Determine the (X, Y) coordinate at the center of the cell enclosing the given text.  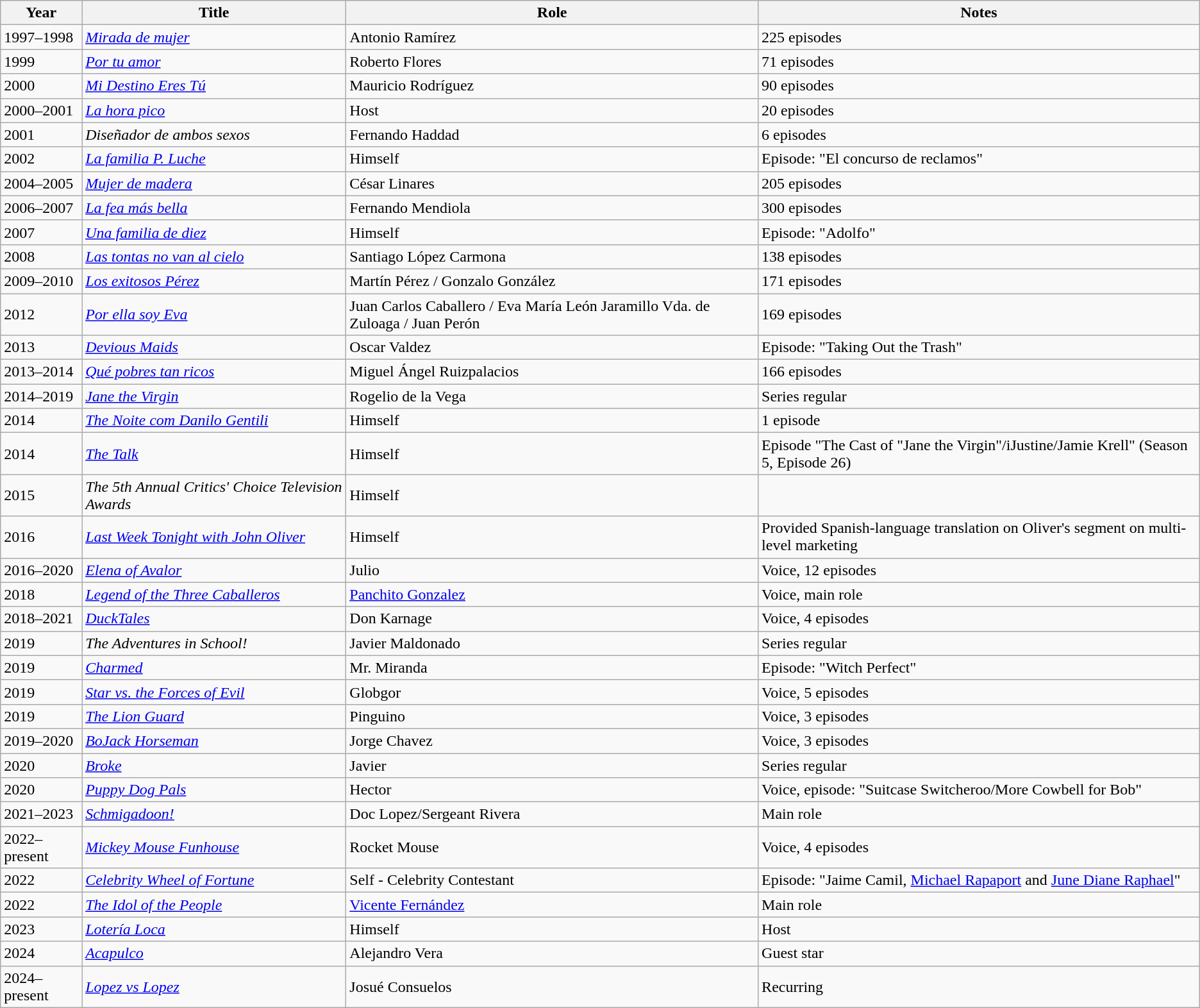
205 episodes (979, 183)
Voice, episode: "Suitcase Switcheroo/More Cowbell for Bob" (979, 790)
Recurring (979, 986)
Martín Pérez / Gonzalo González (553, 281)
Hector (553, 790)
Rocket Mouse (553, 848)
2018 (41, 594)
2000–2001 (41, 110)
2007 (41, 232)
169 episodes (979, 314)
1 episode (979, 421)
Fernando Haddad (553, 135)
Julio (553, 570)
Mickey Mouse Funhouse (214, 848)
Year (41, 13)
138 episodes (979, 256)
BoJack Horseman (214, 741)
Josué Consuelos (553, 986)
300 episodes (979, 208)
71 episodes (979, 62)
Antonio Ramírez (553, 37)
Javier Maldonado (553, 643)
Puppy Dog Pals (214, 790)
Fernando Mendiola (553, 208)
Self - Celebrity Contestant (553, 880)
1999 (41, 62)
2008 (41, 256)
2009–2010 (41, 281)
Episode "The Cast of "Jane the Virgin"/iJustine/Jamie Krell" (Season 5, Episode 26) (979, 454)
La fea más bella (214, 208)
Panchito Gonzalez (553, 594)
2006–2007 (41, 208)
2015 (41, 495)
La hora pico (214, 110)
2019–2020 (41, 741)
Title (214, 13)
Juan Carlos Caballero / Eva María León Jaramillo Vda. de Zuloaga / Juan Perón (553, 314)
20 episodes (979, 110)
166 episodes (979, 372)
2001 (41, 135)
Mirada de mujer (214, 37)
Elena of Avalor (214, 570)
Javier (553, 765)
Episode: "El concurso de reclamos" (979, 159)
Devious Maids (214, 348)
2012 (41, 314)
Vicente Fernández (553, 905)
Doc Lopez/Sergeant Rivera (553, 814)
Star vs. the Forces of Evil (214, 692)
Legend of the Three Caballeros (214, 594)
Voice, main role (979, 594)
6 episodes (979, 135)
Mauricio Rodríguez (553, 86)
Notes (979, 13)
2024–present (41, 986)
Rogelio de la Vega (553, 396)
Provided Spanish-language translation on Oliver's segment on multi-level marketing (979, 537)
The Talk (214, 454)
Qué pobres tan ricos (214, 372)
La familia P. Luche (214, 159)
2004–2005 (41, 183)
DuckTales (214, 619)
Acapulco (214, 953)
Diseñador de ambos sexos (214, 135)
2016–2020 (41, 570)
Por tu amor (214, 62)
Por ella soy Eva (214, 314)
Lotería Loca (214, 929)
2023 (41, 929)
2022–present (41, 848)
Guest star (979, 953)
Alejandro Vera (553, 953)
2021–2023 (41, 814)
César Linares (553, 183)
Globgor (553, 692)
2018–2021 (41, 619)
Una familia de diez (214, 232)
Charmed (214, 668)
The Adventures in School! (214, 643)
Los exitosos Pérez (214, 281)
225 episodes (979, 37)
2013–2014 (41, 372)
Jorge Chavez (553, 741)
Role (553, 13)
Pinguino (553, 716)
Lopez vs Lopez (214, 986)
Last Week Tonight with John Oliver (214, 537)
2014–2019 (41, 396)
Don Karnage (553, 619)
Mujer de madera (214, 183)
Voice, 12 episodes (979, 570)
2016 (41, 537)
2000 (41, 86)
Episode: "Adolfo" (979, 232)
Episode: "Jaime Camil, Michael Rapaport and June Diane Raphael" (979, 880)
The 5th Annual Critics' Choice Television Awards (214, 495)
Las tontas no van al cielo (214, 256)
The Lion Guard (214, 716)
2024 (41, 953)
The Noite com Danilo Gentili (214, 421)
The Idol of the People (214, 905)
90 episodes (979, 86)
1997–1998 (41, 37)
Voice, 5 episodes (979, 692)
171 episodes (979, 281)
Celebrity Wheel of Fortune (214, 880)
Oscar Valdez (553, 348)
Schmigadoon! (214, 814)
2013 (41, 348)
Episode: "Witch Perfect" (979, 668)
Jane the Virgin (214, 396)
Miguel Ángel Ruizpalacios (553, 372)
Santiago López Carmona (553, 256)
Broke (214, 765)
Episode: "Taking Out the Trash" (979, 348)
Mr. Miranda (553, 668)
Mi Destino Eres Tú (214, 86)
2002 (41, 159)
Roberto Flores (553, 62)
